Locate the cell with the specified text and output its (X, Y) center coordinate. 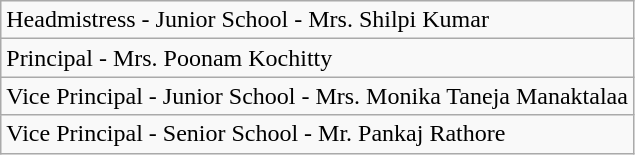
Headmistress - Junior School - Mrs. Shilpi Kumar (318, 20)
Principal - Mrs. Poonam Kochitty (318, 58)
Vice Principal - Junior School - Mrs. Monika Taneja Manaktalaa (318, 96)
Vice Principal - Senior School - Mr. Pankaj Rathore (318, 134)
